Find where the given text appears and provide that cell's center as (X, Y) coordinate. 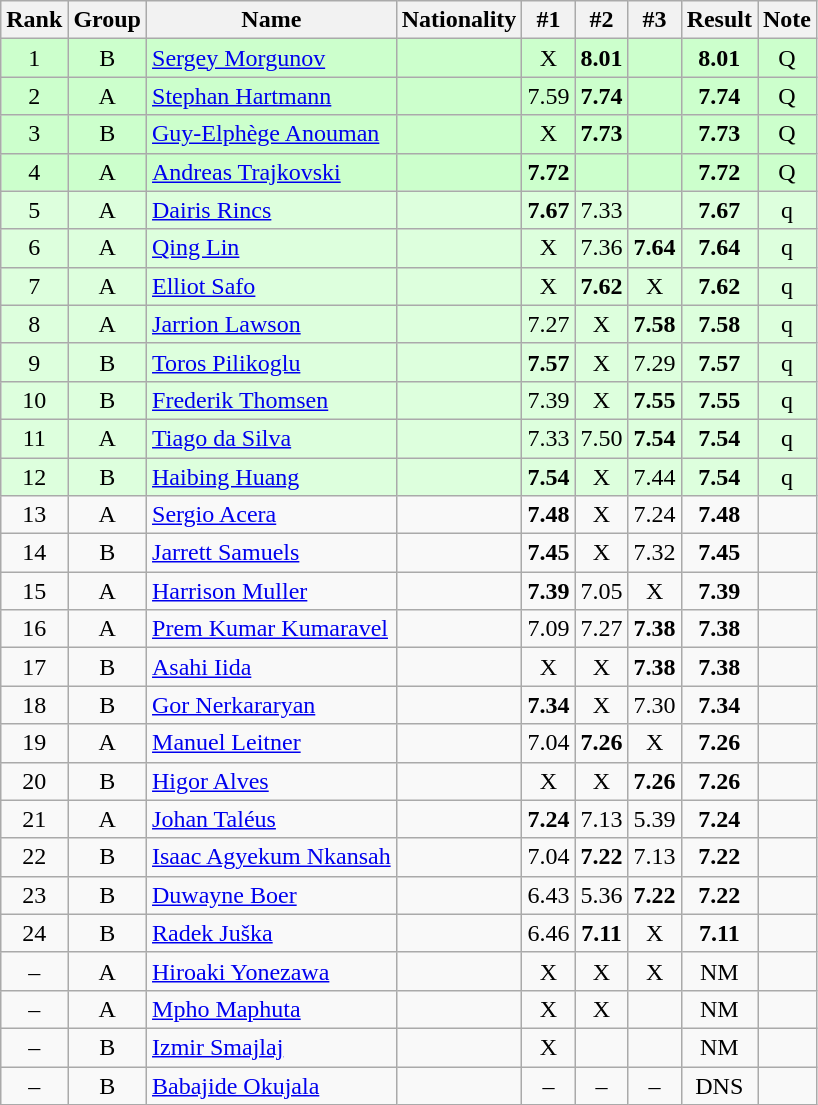
Jarrion Lawson (272, 324)
Sergey Morgunov (272, 58)
13 (34, 515)
Babajide Okujala (272, 1085)
20 (34, 781)
2 (34, 96)
Johan Taléus (272, 819)
3 (34, 134)
15 (34, 591)
Manuel Leitner (272, 743)
23 (34, 895)
Frederik Thomsen (272, 400)
Nationality (459, 20)
6.46 (548, 933)
7 (34, 286)
18 (34, 705)
Elliot Safo (272, 286)
7.30 (654, 705)
Sergio Acera (272, 515)
6.43 (548, 895)
Duwayne Boer (272, 895)
7.36 (602, 248)
Asahi Iida (272, 667)
10 (34, 400)
9 (34, 362)
DNS (719, 1085)
4 (34, 172)
Harrison Muller (272, 591)
Name (272, 20)
22 (34, 857)
Tiago da Silva (272, 438)
21 (34, 819)
Prem Kumar Kumaravel (272, 629)
Note (788, 20)
#3 (654, 20)
Jarrett Samuels (272, 553)
Mpho Maphuta (272, 1009)
Andreas Trajkovski (272, 172)
Rank (34, 20)
7.09 (548, 629)
Qing Lin (272, 248)
7.50 (602, 438)
Group (108, 20)
#1 (548, 20)
Hiroaki Yonezawa (272, 971)
12 (34, 477)
7.44 (654, 477)
19 (34, 743)
7.59 (548, 96)
Gor Nerkararyan (272, 705)
Higor Alves (272, 781)
Dairis Rincs (272, 210)
5.39 (654, 819)
Radek Juška (272, 933)
#2 (602, 20)
Toros Pilikoglu (272, 362)
7.05 (602, 591)
Isaac Agyekum Nkansah (272, 857)
11 (34, 438)
14 (34, 553)
8 (34, 324)
Stephan Hartmann (272, 96)
Haibing Huang (272, 477)
17 (34, 667)
Result (719, 20)
24 (34, 933)
16 (34, 629)
Guy-Elphège Anouman (272, 134)
6 (34, 248)
Izmir Smajlaj (272, 1047)
1 (34, 58)
7.29 (654, 362)
7.32 (654, 553)
5.36 (602, 895)
5 (34, 210)
